Determine the [X, Y] coordinate at the center of the cell enclosing the given text.  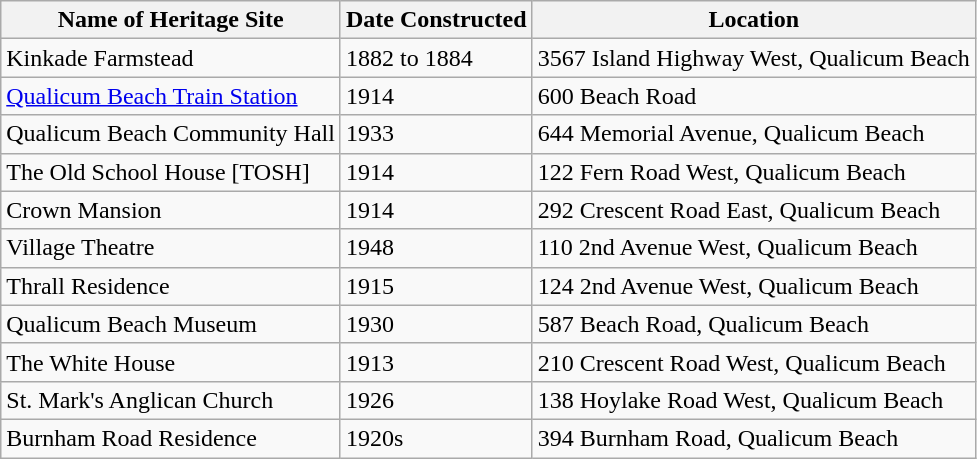
Village Theatre [171, 248]
124 2nd Avenue West, Qualicum Beach [754, 286]
210 Crescent Road West, Qualicum Beach [754, 362]
1948 [436, 248]
587 Beach Road, Qualicum Beach [754, 324]
1882 to 1884 [436, 58]
1933 [436, 134]
Thrall Residence [171, 286]
Burnham Road Residence [171, 438]
1913 [436, 362]
138 Hoylake Road West, Qualicum Beach [754, 400]
Kinkade Farmstead [171, 58]
Qualicum Beach Community Hall [171, 134]
St. Mark's Anglican Church [171, 400]
122 Fern Road West, Qualicum Beach [754, 172]
The Old School House [TOSH] [171, 172]
292 Crescent Road East, Qualicum Beach [754, 210]
Crown Mansion [171, 210]
110 2nd Avenue West, Qualicum Beach [754, 248]
Date Constructed [436, 20]
Location [754, 20]
The White House [171, 362]
1915 [436, 286]
3567 Island Highway West, Qualicum Beach [754, 58]
644 Memorial Avenue, Qualicum Beach [754, 134]
1920s [436, 438]
394 Burnham Road, Qualicum Beach [754, 438]
Name of Heritage Site [171, 20]
1926 [436, 400]
1930 [436, 324]
Qualicum Beach Museum [171, 324]
Qualicum Beach Train Station [171, 96]
600 Beach Road [754, 96]
